Return [x, y] of the center of cell containing provided text 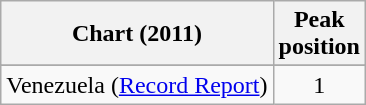
1 [319, 85]
Chart (2011) [137, 34]
Venezuela (Record Report) [137, 85]
Peakposition [319, 34]
